Capture the cell that displays the provided text and extract its [x, y] central coordinate. 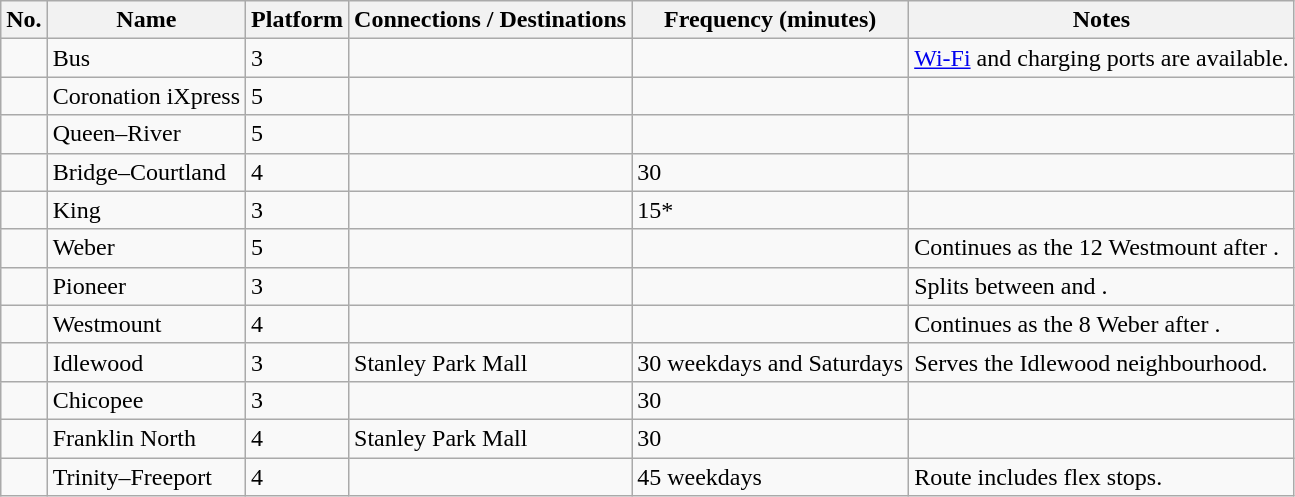
No. [24, 20]
Franklin North [146, 438]
Bus [146, 58]
Platform [298, 20]
Queen–River [146, 134]
Westmount [146, 324]
Serves the Idlewood neighbourhood. [1102, 362]
Coronation iXpress [146, 96]
Route includes flex stops. [1102, 477]
Frequency (minutes) [770, 20]
Splits between and . [1102, 286]
Trinity–Freeport [146, 477]
45 weekdays [770, 477]
Notes [1102, 20]
Continues as the 12 Westmount after . [1102, 248]
Bridge–Courtland [146, 172]
Idlewood [146, 362]
Continues as the 8 Weber after . [1102, 324]
Wi-Fi and charging ports are available. [1102, 58]
Name [146, 20]
Pioneer [146, 286]
Connections / Destinations [490, 20]
Weber [146, 248]
Chicopee [146, 400]
King [146, 210]
15* [770, 210]
30 weekdays and Saturdays [770, 362]
